For the text-containing cell, return its midpoint in [X, Y] coordinate format. 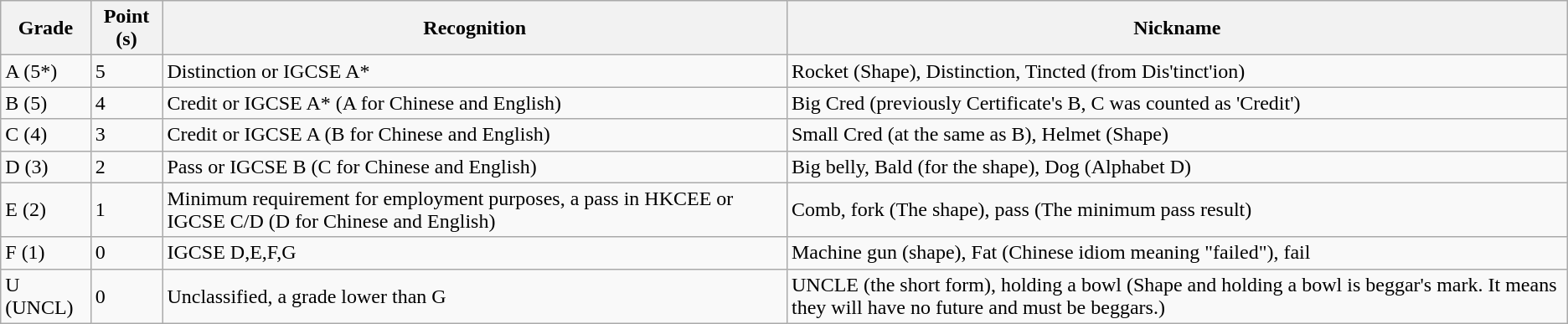
C (4) [45, 135]
2 [126, 167]
UNCLE (the short form), holding a bowl (Shape and holding a bowl is beggar's mark. It means they will have no future and must be beggars.) [1177, 296]
Unclassified, a grade lower than G [475, 296]
Nickname [1177, 28]
Credit or IGCSE A (B for Chinese and English) [475, 135]
Small Cred (at the same as B), Helmet (Shape) [1177, 135]
A (5*) [45, 71]
Big belly, Bald (for the shape), Dog (Alphabet D) [1177, 167]
3 [126, 135]
Comb, fork (The shape), pass (The minimum pass result) [1177, 209]
Distinction or IGCSE A* [475, 71]
U (UNCL) [45, 296]
D (3) [45, 167]
Pass or IGCSE B (C for Chinese and English) [475, 167]
Big Cred (previously Certificate's B, C was counted as 'Credit') [1177, 103]
5 [126, 71]
Point (s) [126, 28]
4 [126, 103]
Credit or IGCSE A* (A for Chinese and English) [475, 103]
Machine gun (shape), Fat (Chinese idiom meaning "failed"), fail [1177, 253]
1 [126, 209]
Grade [45, 28]
Minimum requirement for employment purposes, a pass in HKCEE or IGCSE C/D (D for Chinese and English) [475, 209]
F (1) [45, 253]
Recognition [475, 28]
Rocket (Shape), Distinction, Tincted (from Dis'tinct'ion) [1177, 71]
E (2) [45, 209]
B (5) [45, 103]
IGCSE D,E,F,G [475, 253]
